Determine the [X, Y] coordinate at the center of the cell enclosing the given text.  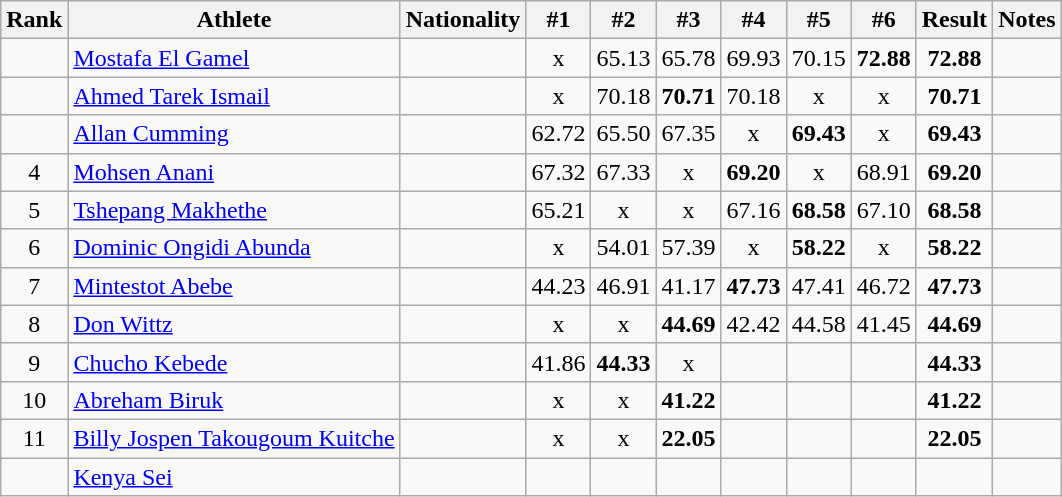
44.23 [558, 286]
#5 [818, 20]
Mostafa El Gamel [234, 58]
Ahmed Tarek Ismail [234, 96]
#6 [884, 20]
Athlete [234, 20]
41.86 [558, 362]
69.93 [754, 58]
#1 [558, 20]
7 [34, 286]
65.13 [624, 58]
68.91 [884, 172]
46.91 [624, 286]
Dominic Ongidi Abunda [234, 248]
41.45 [884, 324]
Nationality [463, 20]
9 [34, 362]
Don Wittz [234, 324]
65.78 [688, 58]
44.58 [818, 324]
11 [34, 438]
Abreham Biruk [234, 400]
67.16 [754, 210]
62.72 [558, 134]
41.17 [688, 286]
67.10 [884, 210]
47.41 [818, 286]
Chucho Kebede [234, 362]
67.32 [558, 172]
#3 [688, 20]
Result [954, 20]
67.33 [624, 172]
46.72 [884, 286]
Allan Cumming [234, 134]
Rank [34, 20]
67.35 [688, 134]
5 [34, 210]
8 [34, 324]
#2 [624, 20]
54.01 [624, 248]
57.39 [688, 248]
10 [34, 400]
70.15 [818, 58]
Mohsen Anani [234, 172]
#4 [754, 20]
Kenya Sei [234, 477]
Tshepang Makhethe [234, 210]
42.42 [754, 324]
4 [34, 172]
Billy Jospen Takougoum Kuitche [234, 438]
Mintestot Abebe [234, 286]
65.50 [624, 134]
Notes [1027, 20]
65.21 [558, 210]
6 [34, 248]
